Find where the given text appears and provide that cell's center as [x, y] coordinate. 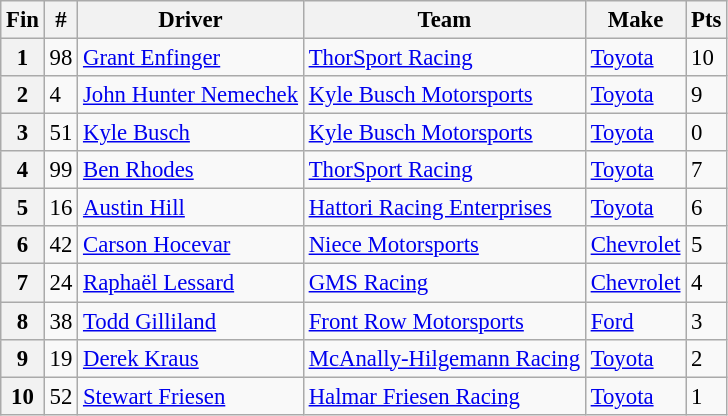
# [60, 20]
16 [60, 208]
Raphaël Lessard [191, 283]
Team [444, 20]
John Hunter Nemechek [191, 95]
Carson Hocevar [191, 245]
99 [60, 170]
Kyle Busch [191, 133]
Halmar Friesen Racing [444, 396]
38 [60, 321]
Austin Hill [191, 208]
Make [635, 20]
Ben Rhodes [191, 170]
24 [60, 283]
Ford [635, 321]
Derek Kraus [191, 358]
42 [60, 245]
Grant Enfinger [191, 58]
Todd Gilliland [191, 321]
Stewart Friesen [191, 396]
52 [60, 396]
98 [60, 58]
8 [23, 321]
Front Row Motorsports [444, 321]
Hattori Racing Enterprises [444, 208]
McAnally-Hilgemann Racing [444, 358]
Driver [191, 20]
Niece Motorsports [444, 245]
19 [60, 358]
GMS Racing [444, 283]
0 [706, 133]
Fin [23, 20]
Pts [706, 20]
51 [60, 133]
